Output the [X, Y] coordinate of the center of the cell containing the given text.  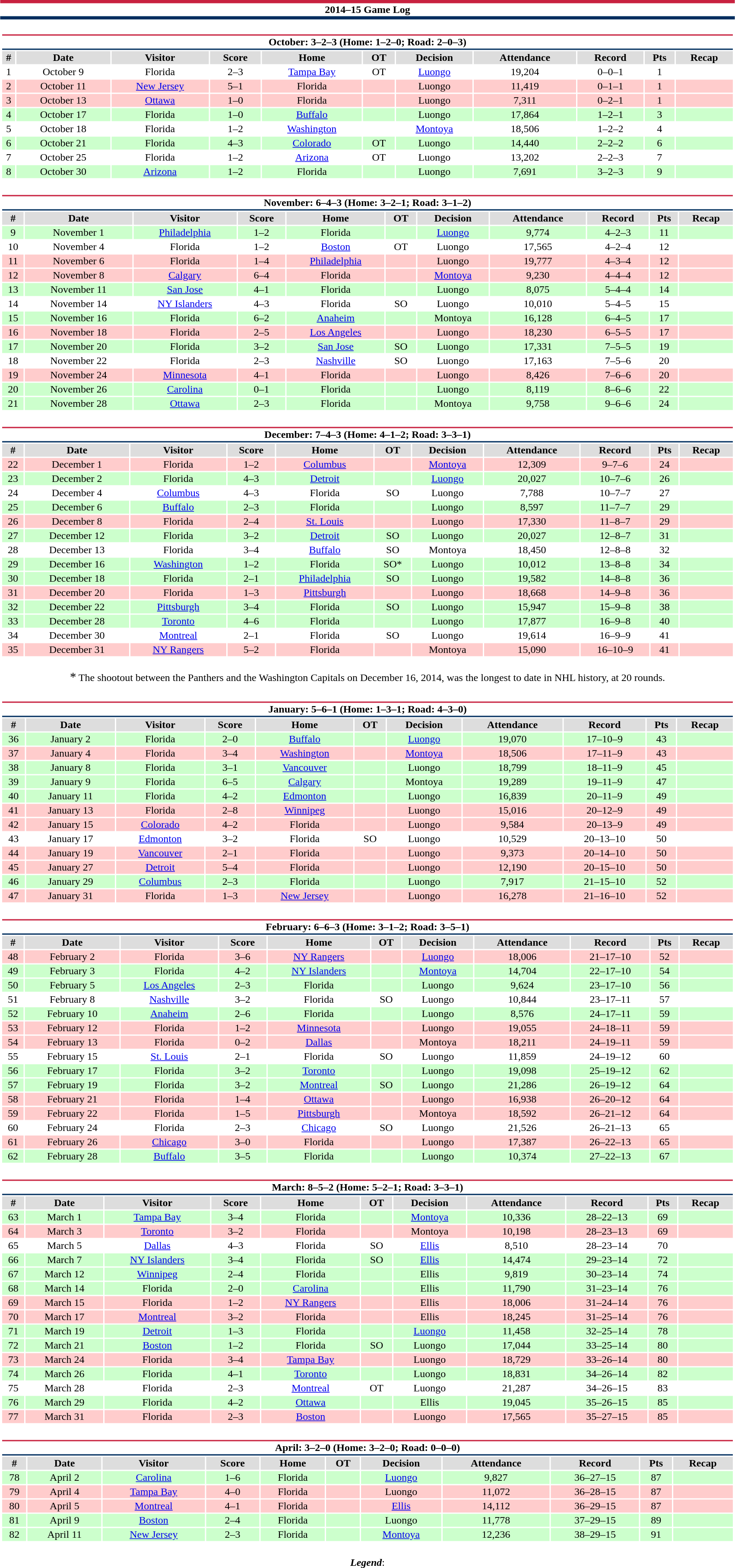
11–8–7 [615, 521]
8,510 [516, 1246]
7–5–5 [618, 347]
January 9 [71, 782]
24–19–11 [610, 1042]
23 [13, 479]
38–29–15 [595, 1534]
71 [13, 1331]
19,070 [512, 739]
November 24 [79, 375]
6–4 [261, 275]
19,614 [532, 635]
November 14 [79, 304]
6–4–5 [618, 318]
SO* [393, 564]
8,119 [538, 389]
2 [9, 86]
February 2 [73, 957]
April 5 [65, 1506]
8,426 [538, 375]
March 24 [64, 1360]
8–6–6 [618, 389]
16 [13, 332]
November 28 [79, 404]
14,704 [522, 971]
2–2–3 [611, 158]
5 [9, 129]
December 2 [77, 479]
11,419 [525, 86]
November 22 [79, 361]
January 15 [71, 824]
October 18 [63, 129]
19,204 [525, 72]
89 [656, 1520]
9,230 [538, 275]
February 26 [73, 1142]
14–8–8 [615, 578]
4–2–3 [618, 233]
91 [656, 1534]
23–17–11 [610, 1000]
33–26–14 [607, 1360]
6–2 [261, 318]
February 15 [73, 1057]
28–23–13 [607, 1231]
18,245 [516, 1317]
35–27–15 [607, 1417]
19,098 [522, 1071]
20–13–9 [605, 824]
16,278 [512, 896]
31–24–14 [607, 1303]
68 [13, 1288]
18,729 [516, 1360]
16–10–9 [615, 650]
0–2 [243, 1042]
4–0 [233, 1492]
35–26–15 [607, 1402]
12,236 [496, 1534]
17,163 [538, 361]
8,597 [532, 507]
33 [13, 621]
25 [13, 507]
21,287 [516, 1388]
December 13 [77, 550]
19,289 [512, 782]
February 5 [73, 985]
April 9 [65, 1520]
16–9–9 [615, 635]
17,044 [516, 1345]
17–11–9 [605, 754]
25–19–12 [610, 1071]
36–29–15 [595, 1506]
10 [13, 247]
December 1 [77, 464]
7–6–6 [618, 375]
March 1 [64, 1217]
23–17–10 [610, 985]
7–5–6 [618, 361]
16,938 [522, 1099]
March 5 [64, 1246]
31–25–14 [607, 1317]
12–8–8 [615, 550]
March 14 [64, 1288]
3–6 [243, 957]
11,072 [496, 1492]
17,331 [538, 347]
3–5 [243, 1156]
34–26–14 [607, 1374]
11,859 [522, 1057]
12–8–7 [615, 536]
December 28 [77, 621]
4–3–4 [618, 261]
10,010 [538, 304]
January 4 [71, 754]
18,799 [512, 767]
October 11 [63, 86]
February 17 [73, 1071]
October 13 [63, 101]
15–9–8 [615, 607]
January 19 [71, 853]
2014–15 Game Log [367, 10]
March 15 [64, 1303]
44 [13, 853]
2–5 [261, 332]
17,330 [532, 521]
3–2–3 [611, 171]
16,128 [538, 318]
February 24 [73, 1128]
March 26 [64, 1374]
February 10 [73, 1014]
18,211 [522, 1042]
March 17 [64, 1317]
December 22 [77, 607]
April: 3–2–0 (Home: 3–2–0; Road: 0–0–0) [367, 1448]
11–7–7 [615, 507]
January 2 [71, 739]
0–2–1 [611, 101]
December 30 [77, 635]
6–5 [230, 782]
10–7–7 [615, 493]
18 [13, 361]
7,788 [532, 493]
April 2 [65, 1477]
8,075 [538, 290]
January 8 [71, 767]
20–12–9 [605, 811]
61 [13, 1142]
December 8 [77, 521]
November: 6–4–3 (Home: 3–2–1; Road: 3–1–2) [367, 203]
0–1–1 [611, 86]
26–19–12 [610, 1085]
32–25–14 [607, 1331]
55 [13, 1057]
1–6 [233, 1477]
36–28–15 [595, 1492]
January 17 [71, 839]
April 11 [65, 1534]
18–11–9 [605, 767]
April 4 [65, 1492]
11,458 [516, 1331]
November 4 [79, 247]
17,877 [532, 621]
February 19 [73, 1085]
9,758 [538, 404]
January 29 [71, 881]
77 [13, 1417]
15,947 [532, 607]
37–29–15 [595, 1520]
February 13 [73, 1042]
20–13–10 [605, 839]
9–7–6 [615, 464]
4–4–4 [618, 275]
14,112 [496, 1506]
7,311 [525, 101]
2–2–2 [611, 143]
13 [13, 290]
75 [13, 1388]
81 [14, 1520]
19,582 [532, 578]
January 31 [71, 896]
November 1 [79, 233]
19,045 [516, 1402]
24–19–12 [610, 1057]
9–6–6 [618, 404]
18,592 [522, 1114]
17,864 [525, 114]
February 21 [73, 1099]
9,373 [512, 853]
5–2 [251, 650]
19–11–9 [605, 782]
11,790 [516, 1288]
November 11 [79, 290]
October 25 [63, 158]
19,777 [538, 261]
10,012 [532, 564]
December 16 [77, 564]
16,839 [512, 796]
December 20 [77, 593]
30–23–14 [607, 1274]
13,202 [525, 158]
26–21–13 [610, 1128]
8 [9, 171]
November 16 [79, 318]
51 [13, 1000]
73 [13, 1360]
58 [13, 1099]
42 [13, 824]
November 20 [79, 347]
March 31 [64, 1417]
83 [663, 1388]
20–11–9 [605, 796]
18,450 [532, 550]
21 [13, 404]
9,774 [538, 233]
31–23–14 [607, 1288]
3–1 [230, 767]
18,230 [538, 332]
January 27 [71, 868]
20–14–10 [605, 853]
26–22–13 [610, 1142]
33–25–14 [607, 1345]
March 28 [64, 1388]
January 13 [71, 811]
4–2–4 [618, 247]
March: 8–5–2 (Home: 5–2–1; Road: 3–3–1) [367, 1188]
27–22–13 [610, 1156]
10,529 [512, 839]
48 [13, 957]
December 12 [77, 536]
10,844 [522, 1000]
December 4 [77, 493]
15,016 [512, 811]
79 [14, 1492]
34–26–15 [607, 1388]
28–22–13 [607, 1217]
December 6 [77, 507]
October 21 [63, 143]
36–27–15 [595, 1477]
February 12 [73, 1028]
63 [13, 1217]
March 3 [64, 1231]
35 [13, 650]
46 [13, 881]
53 [13, 1028]
December 31 [77, 650]
14,440 [525, 143]
November 6 [79, 261]
28–23–14 [607, 1246]
January 11 [71, 796]
November 8 [79, 275]
16–9–8 [615, 621]
14–9–8 [615, 593]
14,474 [516, 1260]
5–4 [230, 868]
10,198 [516, 1231]
17–10–9 [605, 739]
1–5 [243, 1114]
30 [13, 578]
0–0–1 [611, 72]
29–23–14 [607, 1260]
5–4–5 [618, 304]
February 3 [73, 971]
10,336 [516, 1217]
37 [13, 754]
March 7 [64, 1260]
* The shootout between the Panthers and the Washington Capitals on December 16, 2014, was the longest to date in NHL history, at 20 rounds. [367, 671]
13–8–8 [615, 564]
February 8 [73, 1000]
October: 3–2–3 (Home: 1–2–0; Road: 2–0–3) [367, 42]
24–17–11 [610, 1014]
21,286 [522, 1085]
19,055 [522, 1028]
28 [13, 550]
October 17 [63, 114]
15,090 [532, 650]
2–6 [243, 1014]
January: 5–6–1 (Home: 1–3–1; Road: 4–3–0) [367, 709]
9,827 [496, 1477]
24–18–11 [610, 1028]
7,691 [525, 171]
February 22 [73, 1114]
February 28 [73, 1156]
December: 7–4–3 (Home: 4–1–2; Road: 3–3–1) [367, 434]
March 29 [64, 1402]
4–6 [251, 621]
39 [13, 782]
March 21 [64, 1345]
26–20–12 [610, 1099]
9,819 [516, 1274]
October 9 [63, 72]
November 18 [79, 332]
66 [13, 1260]
18,668 [532, 593]
21–15–10 [605, 881]
February: 6–6–3 (Home: 3–1–2; Road: 3–5–1) [367, 927]
26–21–12 [610, 1114]
1–2–2 [611, 129]
18,831 [516, 1374]
21–16–10 [605, 896]
November 26 [79, 389]
10–7–6 [615, 479]
22–17–10 [610, 971]
9,584 [512, 824]
5–1 [235, 86]
9,624 [522, 985]
0–1 [261, 389]
20–15–10 [605, 868]
11,778 [496, 1520]
10,374 [522, 1156]
3–0 [243, 1142]
7,917 [512, 881]
2–8 [230, 811]
17,387 [522, 1142]
October 30 [63, 171]
21–17–10 [610, 957]
1–2–1 [611, 114]
5–4–4 [618, 290]
12,190 [512, 868]
March 19 [64, 1331]
March 12 [64, 1274]
21,526 [522, 1128]
6–5–5 [618, 332]
12,309 [532, 464]
8,576 [522, 1014]
December 18 [77, 578]
